From the cell containing the given text, extract its center point as (x, y) coordinate. 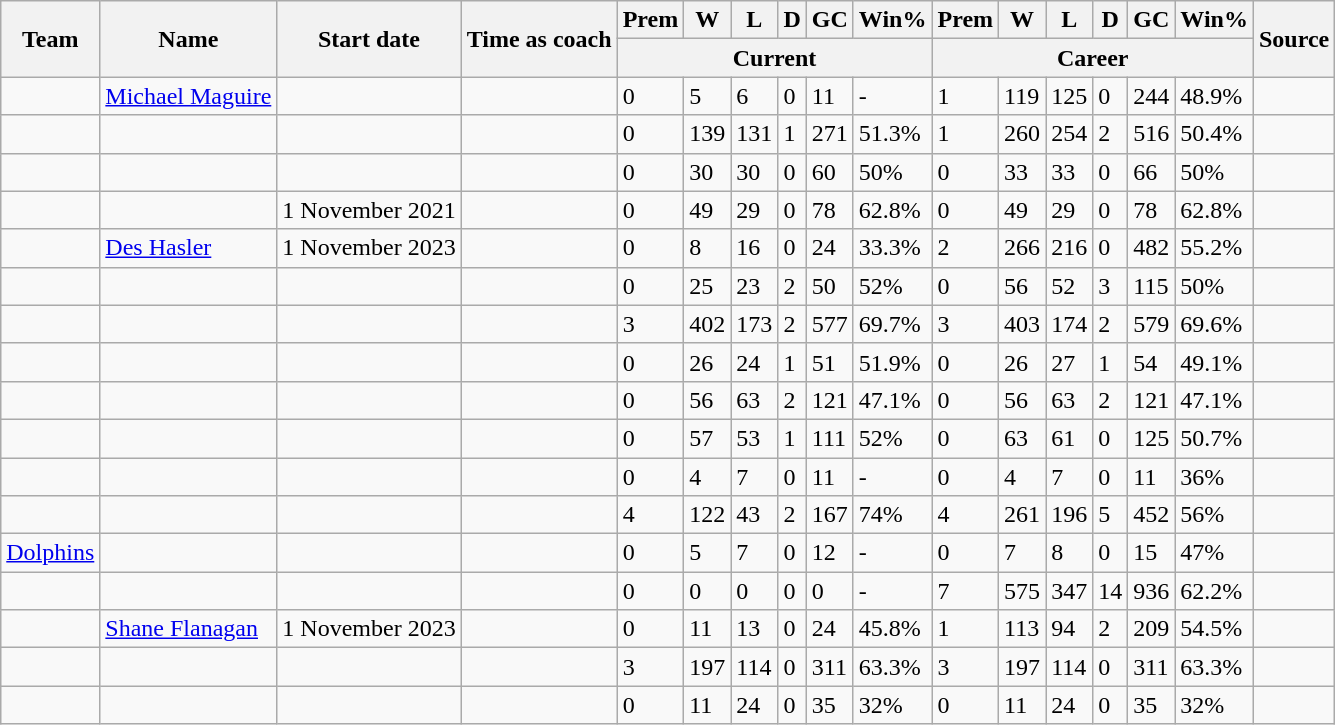
173 (754, 324)
516 (1152, 134)
254 (1070, 134)
48.9% (1214, 96)
50.7% (1214, 438)
52 (1070, 286)
402 (708, 324)
Shane Flanagan (188, 629)
113 (1022, 629)
13 (754, 629)
62.2% (1214, 591)
139 (708, 134)
94 (1070, 629)
Name (188, 39)
Des Hasler (188, 248)
47% (1214, 553)
57 (708, 438)
Dolphins (50, 553)
61 (1070, 438)
131 (754, 134)
16 (754, 248)
51.9% (892, 362)
174 (1070, 324)
936 (1152, 591)
50.4% (1214, 134)
Current (774, 58)
216 (1070, 248)
Career (1092, 58)
50 (830, 286)
69.7% (892, 324)
56% (1214, 515)
115 (1152, 286)
43 (754, 515)
60 (830, 172)
15 (1152, 553)
Source (1294, 39)
167 (830, 515)
25 (708, 286)
452 (1152, 515)
23 (754, 286)
244 (1152, 96)
271 (830, 134)
69.6% (1214, 324)
579 (1152, 324)
6 (754, 96)
14 (1110, 591)
27 (1070, 362)
51.3% (892, 134)
49.1% (1214, 362)
55.2% (1214, 248)
45.8% (892, 629)
111 (830, 438)
577 (830, 324)
260 (1022, 134)
1 November 2021 (369, 210)
12 (830, 553)
122 (708, 515)
54 (1152, 362)
Start date (369, 39)
74% (892, 515)
403 (1022, 324)
Michael Maguire (188, 96)
Team (50, 39)
36% (1214, 477)
54.5% (1214, 629)
575 (1022, 591)
347 (1070, 591)
266 (1022, 248)
482 (1152, 248)
53 (754, 438)
Time as coach (539, 39)
209 (1152, 629)
51 (830, 362)
119 (1022, 96)
66 (1152, 172)
196 (1070, 515)
261 (1022, 515)
33.3% (892, 248)
